From the cell containing the given text, extract its center point as [X, Y] coordinate. 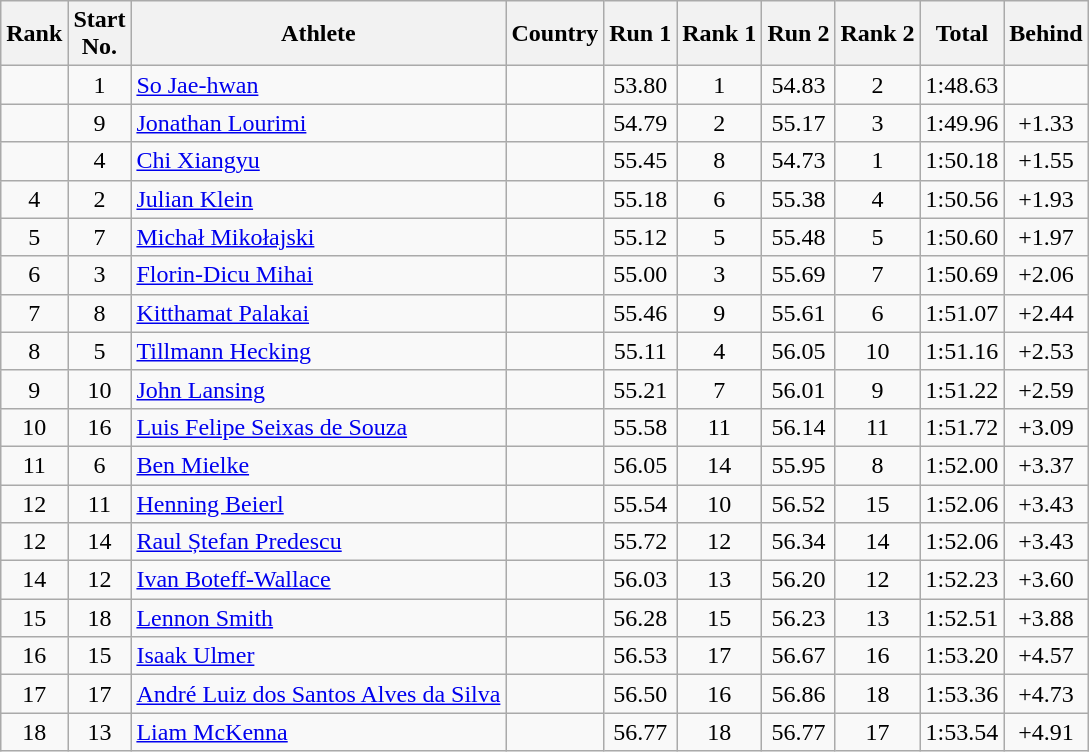
Kitthamat Palakai [318, 313]
55.72 [640, 542]
54.79 [640, 123]
56.14 [798, 427]
1:53.20 [962, 656]
Total [962, 34]
Rank 2 [878, 34]
56.03 [640, 580]
55.12 [640, 237]
55.46 [640, 313]
Rank 1 [720, 34]
+3.09 [1046, 427]
1:50.60 [962, 237]
Rank [34, 34]
+3.88 [1046, 618]
55.69 [798, 275]
Michał Mikołajski [318, 237]
1:51.16 [962, 351]
55.11 [640, 351]
1:50.69 [962, 275]
55.58 [640, 427]
1:52.23 [962, 580]
1:51.07 [962, 313]
André Luiz dos Santos Alves da Silva [318, 694]
56.50 [640, 694]
Henning Beierl [318, 503]
1:52.51 [962, 618]
+1.93 [1046, 199]
56.23 [798, 618]
56.67 [798, 656]
56.34 [798, 542]
1:52.00 [962, 465]
1:48.63 [962, 85]
55.21 [640, 389]
So Jae-hwan [318, 85]
55.95 [798, 465]
+2.59 [1046, 389]
54.83 [798, 85]
Athlete [318, 34]
55.61 [798, 313]
Ben Mielke [318, 465]
56.28 [640, 618]
Isaak Ulmer [318, 656]
Behind [1046, 34]
StartNo. [100, 34]
56.20 [798, 580]
Julian Klein [318, 199]
1:50.56 [962, 199]
Liam McKenna [318, 732]
1:50.18 [962, 161]
Run 2 [798, 34]
Run 1 [640, 34]
Country [555, 34]
55.18 [640, 199]
54.73 [798, 161]
55.45 [640, 161]
56.52 [798, 503]
55.48 [798, 237]
Raul Ștefan Predescu [318, 542]
+3.60 [1046, 580]
+1.97 [1046, 237]
+3.37 [1046, 465]
John Lansing [318, 389]
Florin-Dicu Mihai [318, 275]
1:51.72 [962, 427]
Jonathan Lourimi [318, 123]
+4.73 [1046, 694]
Chi Xiangyu [318, 161]
55.00 [640, 275]
56.01 [798, 389]
55.38 [798, 199]
1:53.54 [962, 732]
1:53.36 [962, 694]
+4.91 [1046, 732]
55.17 [798, 123]
Ivan Boteff-Wallace [318, 580]
Luis Felipe Seixas de Souza [318, 427]
+4.57 [1046, 656]
1:51.22 [962, 389]
Tillmann Hecking [318, 351]
+2.06 [1046, 275]
56.53 [640, 656]
+2.53 [1046, 351]
+1.55 [1046, 161]
55.54 [640, 503]
56.86 [798, 694]
1:49.96 [962, 123]
Lennon Smith [318, 618]
+1.33 [1046, 123]
+2.44 [1046, 313]
53.80 [640, 85]
